Search for the cell housing the specified text and yield its (X, Y) center coordinate. 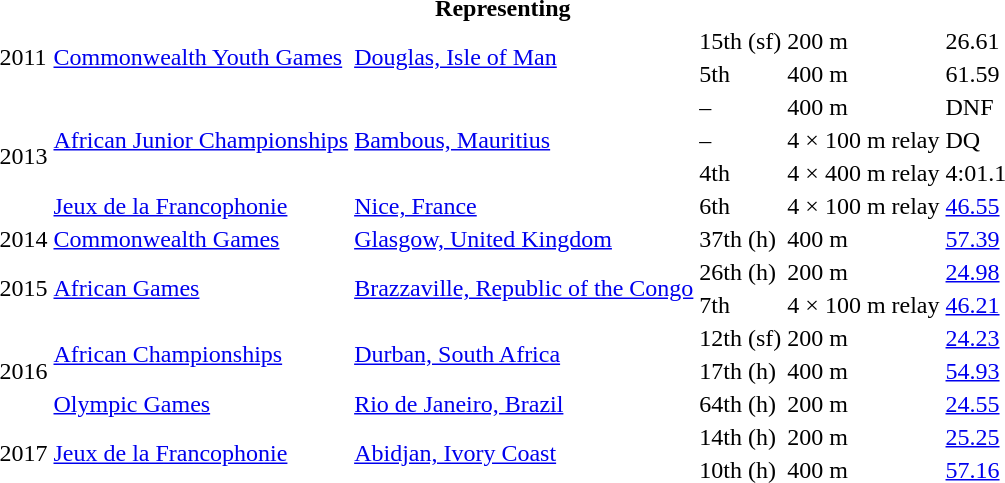
6th (740, 206)
African Games (201, 288)
Olympic Games (201, 404)
15th (sf) (740, 41)
Glasgow, United Kingdom (524, 239)
Durban, South Africa (524, 354)
Brazzaville, Republic of the Congo (524, 288)
5th (740, 74)
17th (h) (740, 371)
26th (h) (740, 272)
Douglas, Isle of Man (524, 58)
African Championships (201, 354)
4 × 400 m relay (864, 173)
12th (sf) (740, 338)
37th (h) (740, 239)
Nice, France (524, 206)
Bambous, Mauritius (524, 140)
7th (740, 305)
4th (740, 173)
14th (h) (740, 437)
Commonwealth Games (201, 239)
64th (h) (740, 404)
African Junior Championships (201, 140)
Jeux de la Francophonie (201, 206)
Commonwealth Youth Games (201, 58)
Rio de Janeiro, Brazil (524, 404)
